Locate the cell with the specified text and output its (x, y) center coordinate. 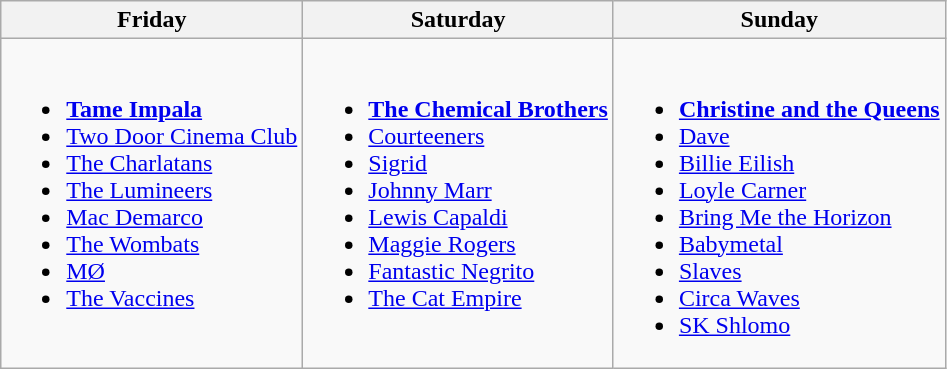
Christine and the QueensDaveBillie EilishLoyle CarnerBring Me the HorizonBabymetalSlavesCirca WavesSK Shlomo (779, 204)
Sunday (779, 20)
The Chemical BrothersCourteenersSigridJohnny MarrLewis CapaldiMaggie RogersFantastic NegritoThe Cat Empire (458, 204)
Tame ImpalaTwo Door Cinema ClubThe CharlatansThe LumineersMac DemarcoThe WombatsMØThe Vaccines (152, 204)
Saturday (458, 20)
Friday (152, 20)
